For the text-containing cell, return its midpoint in (x, y) coordinate format. 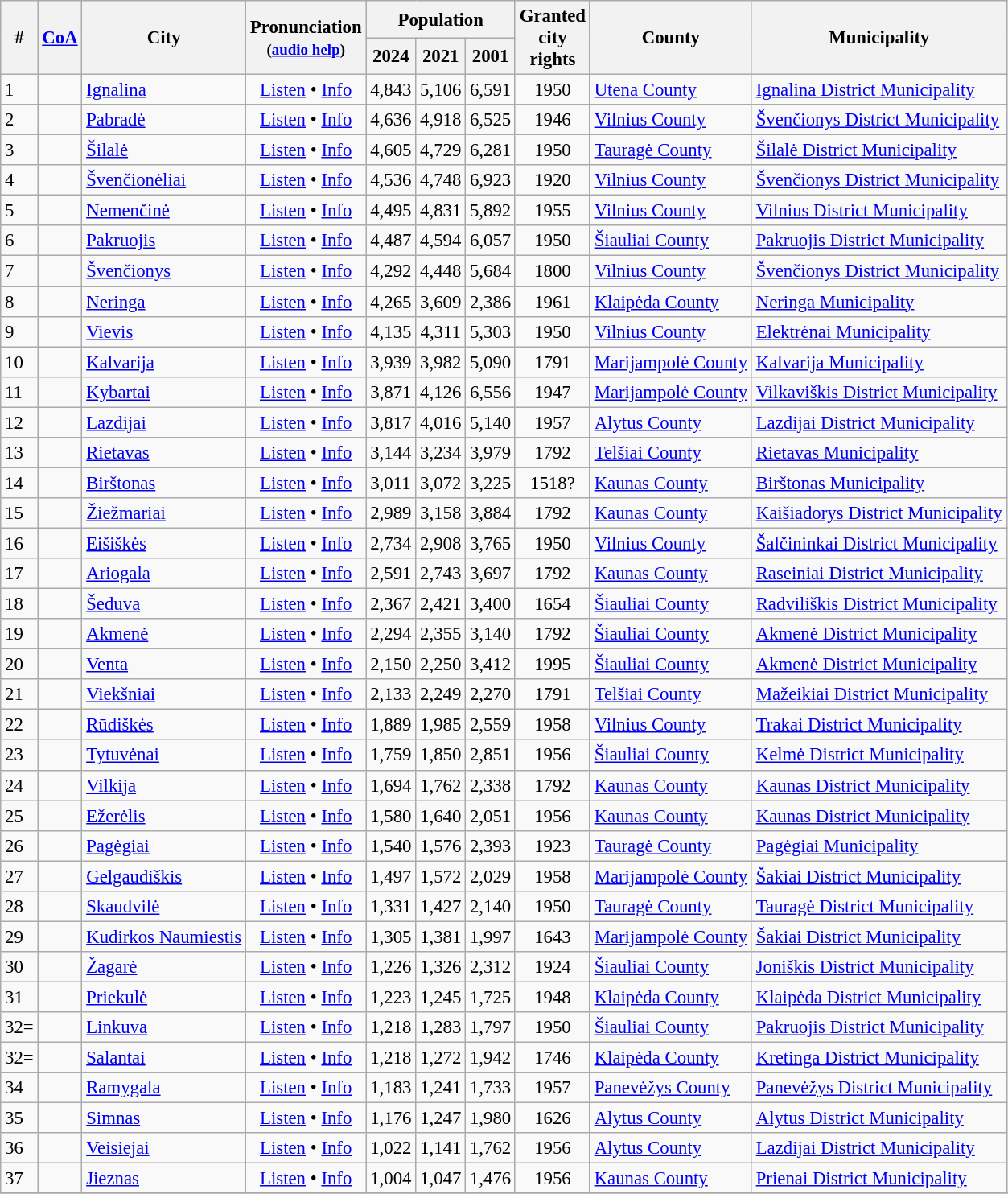
2,393 (491, 846)
3,412 (491, 665)
Švenčionys (164, 271)
Birštonas Municipality (878, 483)
5,090 (491, 362)
Rietavas (164, 453)
29 (19, 937)
16 (19, 543)
3,011 (391, 483)
2,029 (491, 876)
Trakai District Municipality (878, 725)
2,908 (441, 543)
Alytus District Municipality (878, 1118)
Pakruojis (164, 241)
1920 (552, 180)
8 (19, 302)
36 (19, 1148)
Priekulė (164, 997)
1,305 (391, 937)
1,004 (391, 1179)
Kalvarija Municipality (878, 362)
1,640 (441, 816)
1,850 (441, 756)
# (19, 38)
Viekšniai (164, 694)
12 (19, 422)
1,733 (491, 1088)
Pabradė (164, 120)
Neringa Municipality (878, 302)
24 (19, 785)
Birštonas (164, 483)
3 (19, 150)
2,743 (441, 574)
3,765 (491, 543)
4,918 (441, 120)
2,559 (491, 725)
1,245 (441, 997)
3,982 (441, 362)
Ignalina (164, 90)
9 (19, 331)
2,250 (441, 665)
6,525 (491, 120)
1948 (552, 997)
4,487 (391, 241)
Population (441, 19)
3,140 (491, 634)
1924 (552, 967)
Ramygala (164, 1088)
Grantedcityrights (552, 38)
City (164, 38)
3,158 (441, 513)
1,797 (491, 1027)
1,183 (391, 1088)
3,225 (491, 483)
Rietavas Municipality (878, 453)
1955 (552, 211)
4,843 (391, 90)
3,144 (391, 453)
15 (19, 513)
4,748 (441, 180)
2,734 (391, 543)
2,312 (491, 967)
1,226 (391, 967)
Mažeikiai District Municipality (878, 694)
1,997 (491, 937)
31 (19, 997)
4,135 (391, 331)
3,697 (491, 574)
2,051 (491, 816)
1,759 (391, 756)
Kudirkos Naumiestis (164, 937)
2,270 (491, 694)
Lazdijai (164, 422)
5,140 (491, 422)
3,817 (391, 422)
Gelgaudiškis (164, 876)
1,497 (391, 876)
1,022 (391, 1148)
Neringa (164, 302)
1,223 (391, 997)
Panevėžys District Municipality (878, 1088)
2,150 (391, 665)
Venta (164, 665)
1,326 (441, 967)
26 (19, 846)
6,057 (491, 241)
1995 (552, 665)
22 (19, 725)
Akmenė (164, 634)
Klaipėda District Municipality (878, 997)
County (671, 38)
Elektrėnai Municipality (878, 331)
Pagėgiai (164, 846)
4 (19, 180)
Kretinga District Municipality (878, 1058)
Ignalina District Municipality (878, 90)
1746 (552, 1058)
11 (19, 392)
2,355 (441, 634)
Kybartai (164, 392)
30 (19, 967)
4,495 (391, 211)
1,141 (441, 1148)
2 (19, 120)
Ariogala (164, 574)
27 (19, 876)
1923 (552, 846)
2,133 (391, 694)
6,556 (491, 392)
1 (19, 90)
1,176 (391, 1118)
Eišiškės (164, 543)
1,576 (441, 846)
3,939 (391, 362)
Pagėgiai Municipality (878, 846)
Švenčionėliai (164, 180)
Vilnius District Municipality (878, 211)
4,636 (391, 120)
28 (19, 907)
2,851 (491, 756)
Vievis (164, 331)
1643 (552, 937)
1,381 (441, 937)
5 (19, 211)
4,605 (391, 150)
5,303 (491, 331)
3,400 (491, 604)
4,016 (441, 422)
4,311 (441, 331)
Vilkaviškis District Municipality (878, 392)
3,072 (441, 483)
Skaudvilė (164, 907)
6,591 (491, 90)
Tauragė District Municipality (878, 907)
Panevėžys County (671, 1088)
Rūdiškės (164, 725)
2,294 (391, 634)
20 (19, 665)
1,047 (441, 1179)
2,989 (391, 513)
5,684 (491, 271)
35 (19, 1118)
1,980 (491, 1118)
1,942 (491, 1058)
Vilkija (164, 785)
4,265 (391, 302)
4,831 (441, 211)
37 (19, 1179)
25 (19, 816)
1,427 (441, 907)
1961 (552, 302)
3,871 (391, 392)
Municipality (878, 38)
2024 (391, 56)
17 (19, 574)
4,594 (441, 241)
1518? (552, 483)
7 (19, 271)
1,331 (391, 907)
Joniškis District Municipality (878, 967)
1654 (552, 604)
2,386 (491, 302)
1,725 (491, 997)
6,281 (491, 150)
6 (19, 241)
CoA (60, 38)
Šilalė District Municipality (878, 150)
Utena County (671, 90)
2,249 (441, 694)
4,536 (391, 180)
Radviliškis District Municipality (878, 604)
Raseiniai District Municipality (878, 574)
Šilalė (164, 150)
Salantai (164, 1058)
3,609 (441, 302)
1,283 (441, 1027)
1,572 (441, 876)
14 (19, 483)
2,338 (491, 785)
Pronunciation (audio help) (306, 38)
Šalčininkai District Municipality (878, 543)
Simnas (164, 1118)
3,884 (491, 513)
Linkuva (164, 1027)
Kalvarija (164, 362)
1946 (552, 120)
6,923 (491, 180)
1,580 (391, 816)
Veisiejai (164, 1148)
23 (19, 756)
4,448 (441, 271)
1,272 (441, 1058)
Tytuvėnai (164, 756)
2021 (441, 56)
13 (19, 453)
4,126 (441, 392)
1,247 (441, 1118)
18 (19, 604)
4,292 (391, 271)
21 (19, 694)
1626 (552, 1118)
3,234 (441, 453)
19 (19, 634)
Kelmė District Municipality (878, 756)
Kaišiadorys District Municipality (878, 513)
1,889 (391, 725)
4,729 (441, 150)
Žagarė (164, 967)
Žiežmariai (164, 513)
5,892 (491, 211)
3,979 (491, 453)
Jieznas (164, 1179)
1,476 (491, 1179)
2,591 (391, 574)
1,985 (441, 725)
Nemenčinė (164, 211)
10 (19, 362)
2,140 (491, 907)
2,367 (391, 604)
1800 (552, 271)
Šeduva (164, 604)
Prienai District Municipality (878, 1179)
1,694 (391, 785)
2001 (491, 56)
34 (19, 1088)
Ežerėlis (164, 816)
1,540 (391, 846)
2,421 (441, 604)
5,106 (441, 90)
1947 (552, 392)
1,241 (441, 1088)
